Locate the cell with the specified text and output its [X, Y] center coordinate. 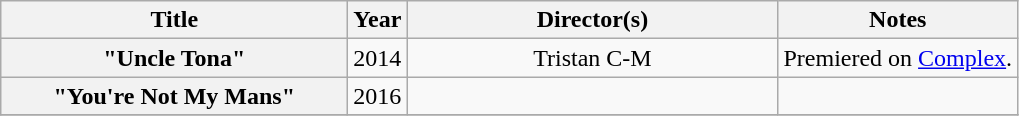
"You're Not My Mans" [174, 96]
2016 [378, 96]
"Uncle Tona" [174, 58]
Director(s) [592, 20]
Year [378, 20]
Notes [898, 20]
Title [174, 20]
Tristan C-M [592, 58]
2014 [378, 58]
Premiered on Complex. [898, 58]
